For the text-containing cell, return its midpoint in (X, Y) coordinate format. 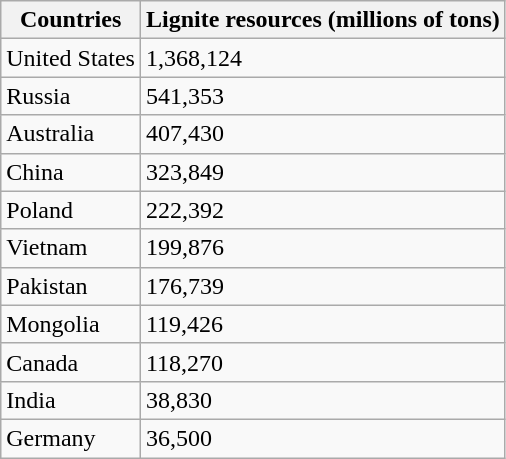
Canada (71, 362)
United States (71, 58)
176,739 (322, 286)
323,849 (322, 172)
Lignite resources (millions of tons) (322, 20)
38,830 (322, 400)
China (71, 172)
Mongolia (71, 324)
119,426 (322, 324)
Poland (71, 210)
Australia (71, 134)
Germany (71, 438)
Russia (71, 96)
541,353 (322, 96)
118,270 (322, 362)
Countries (71, 20)
407,430 (322, 134)
1,368,124 (322, 58)
199,876 (322, 248)
Pakistan (71, 286)
36,500 (322, 438)
222,392 (322, 210)
Vietnam (71, 248)
India (71, 400)
